Locate the cell with the specified text and output its (x, y) center coordinate. 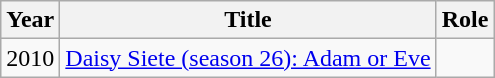
Year (30, 20)
2010 (30, 58)
Daisy Siete (season 26): Adam or Eve (248, 58)
Role (465, 20)
Title (248, 20)
